Provide the [x, y] coordinate of the cell's center where the given text is located.  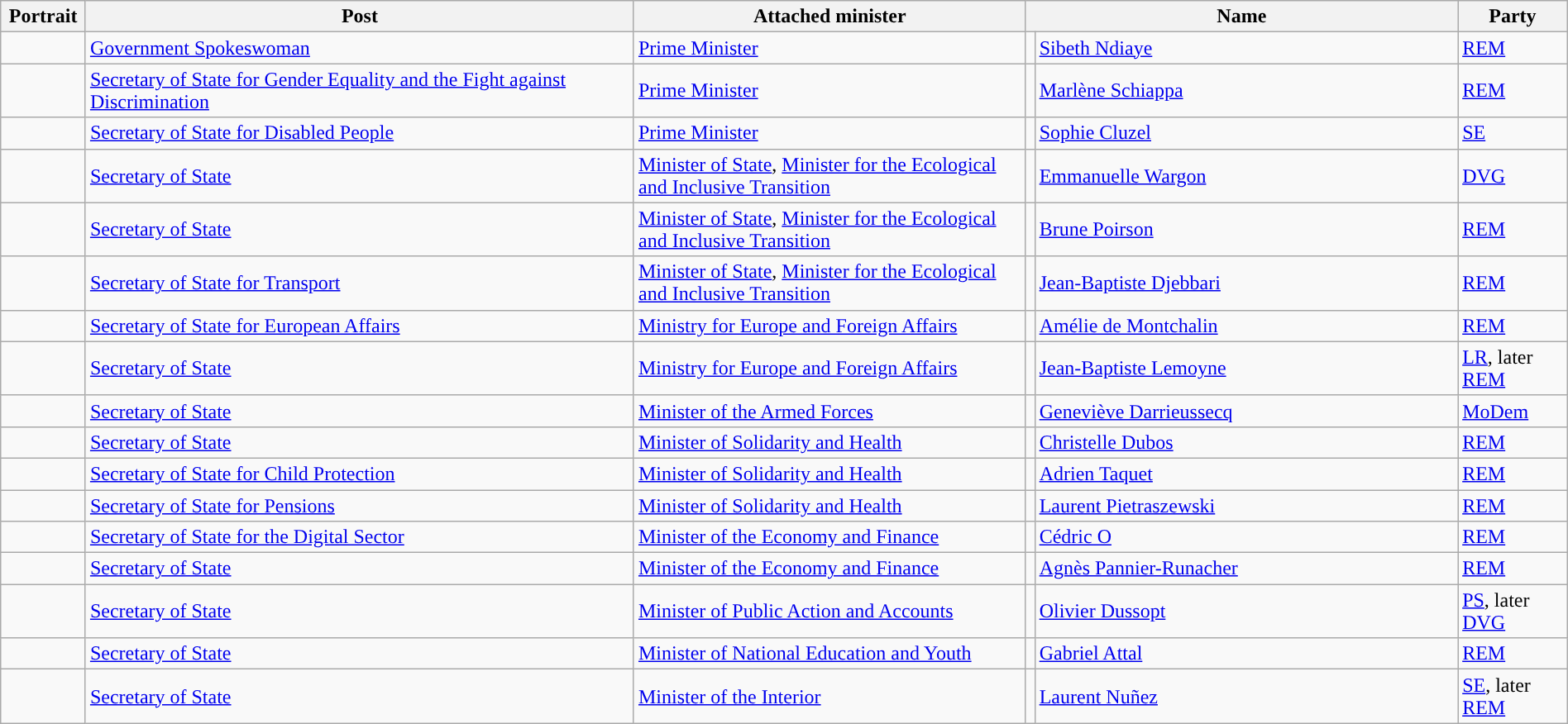
Jean-Baptiste Djebbari [1246, 283]
Brune Poirson [1246, 230]
Secretary of State for Transport [359, 283]
Secretary of State for Child Protection [359, 474]
Jean-Baptiste Lemoyne [1246, 369]
Government Spokeswoman [359, 48]
SE, later REM [1513, 696]
Secretary of State for Gender Equality and the Fight against Discrimination [359, 91]
Party [1513, 17]
MoDem [1513, 411]
Minister of the Interior [829, 696]
Amélie de Montchalin [1246, 326]
Minister of the Armed Forces [829, 411]
Christelle Dubos [1246, 442]
Geneviève Darrieussecq [1246, 411]
Laurent Nuñez [1246, 696]
Post [359, 17]
Portrait [43, 17]
Name [1242, 17]
Minister of Public Action and Accounts [829, 612]
Marlène Schiappa [1246, 91]
Sophie Cluzel [1246, 133]
Secretary of State for Pensions [359, 505]
Agnès Pannier-Runacher [1246, 569]
Secretary of State for European Affairs [359, 326]
DVG [1513, 175]
Cédric O [1246, 537]
Attached minister [829, 17]
SE [1513, 133]
Laurent Pietraszewski [1246, 505]
Secretary of State for Disabled People [359, 133]
Sibeth Ndiaye [1246, 48]
Minister of National Education and Youth [829, 654]
LR, later REM [1513, 369]
PS, later DVG [1513, 612]
Emmanuelle Wargon [1246, 175]
Olivier Dussopt [1246, 612]
Secretary of State for the Digital Sector [359, 537]
Adrien Taquet [1246, 474]
Gabriel Attal [1246, 654]
